Provide the (X, Y) coordinate of the cell's center where the given text is located.  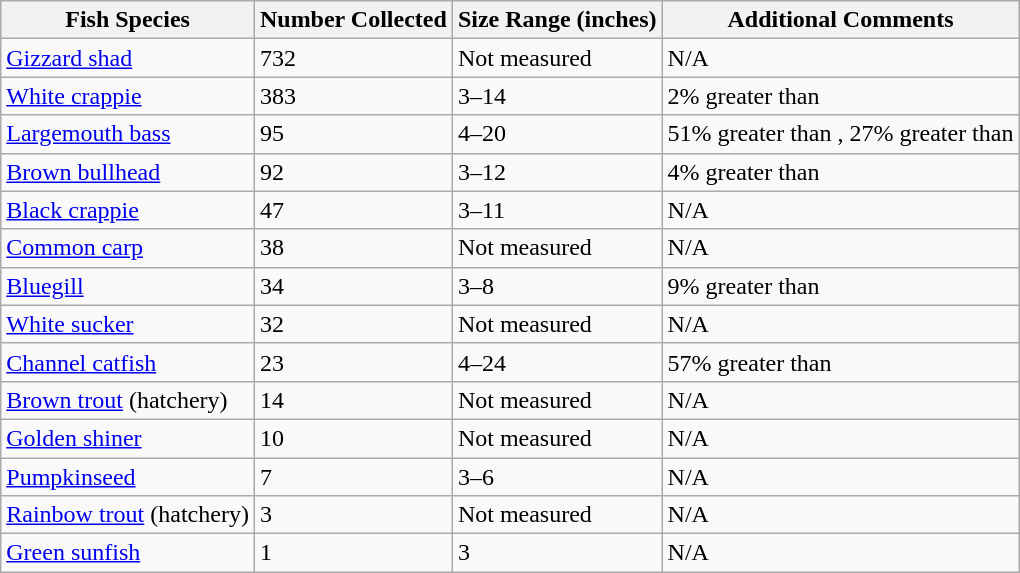
3–11 (557, 210)
10 (353, 438)
Additional Comments (840, 20)
23 (353, 362)
Channel catfish (128, 362)
51% greater than , 27% greater than (840, 134)
Bluegill (128, 286)
732 (353, 58)
Brown bullhead (128, 172)
95 (353, 134)
White crappie (128, 96)
3–8 (557, 286)
Golden shiner (128, 438)
32 (353, 324)
3–14 (557, 96)
34 (353, 286)
Brown trout (hatchery) (128, 400)
Green sunfish (128, 553)
14 (353, 400)
3–6 (557, 477)
4–20 (557, 134)
9% greater than (840, 286)
4–24 (557, 362)
Number Collected (353, 20)
1 (353, 553)
4% greater than (840, 172)
92 (353, 172)
Common carp (128, 248)
383 (353, 96)
Fish Species (128, 20)
Rainbow trout (hatchery) (128, 515)
Largemouth bass (128, 134)
Pumpkinseed (128, 477)
Gizzard shad (128, 58)
3–12 (557, 172)
White sucker (128, 324)
Black crappie (128, 210)
2% greater than (840, 96)
Size Range (inches) (557, 20)
47 (353, 210)
57% greater than (840, 362)
38 (353, 248)
7 (353, 477)
